Identify which cell holds the provided text, then report its (x, y) central coordinate. 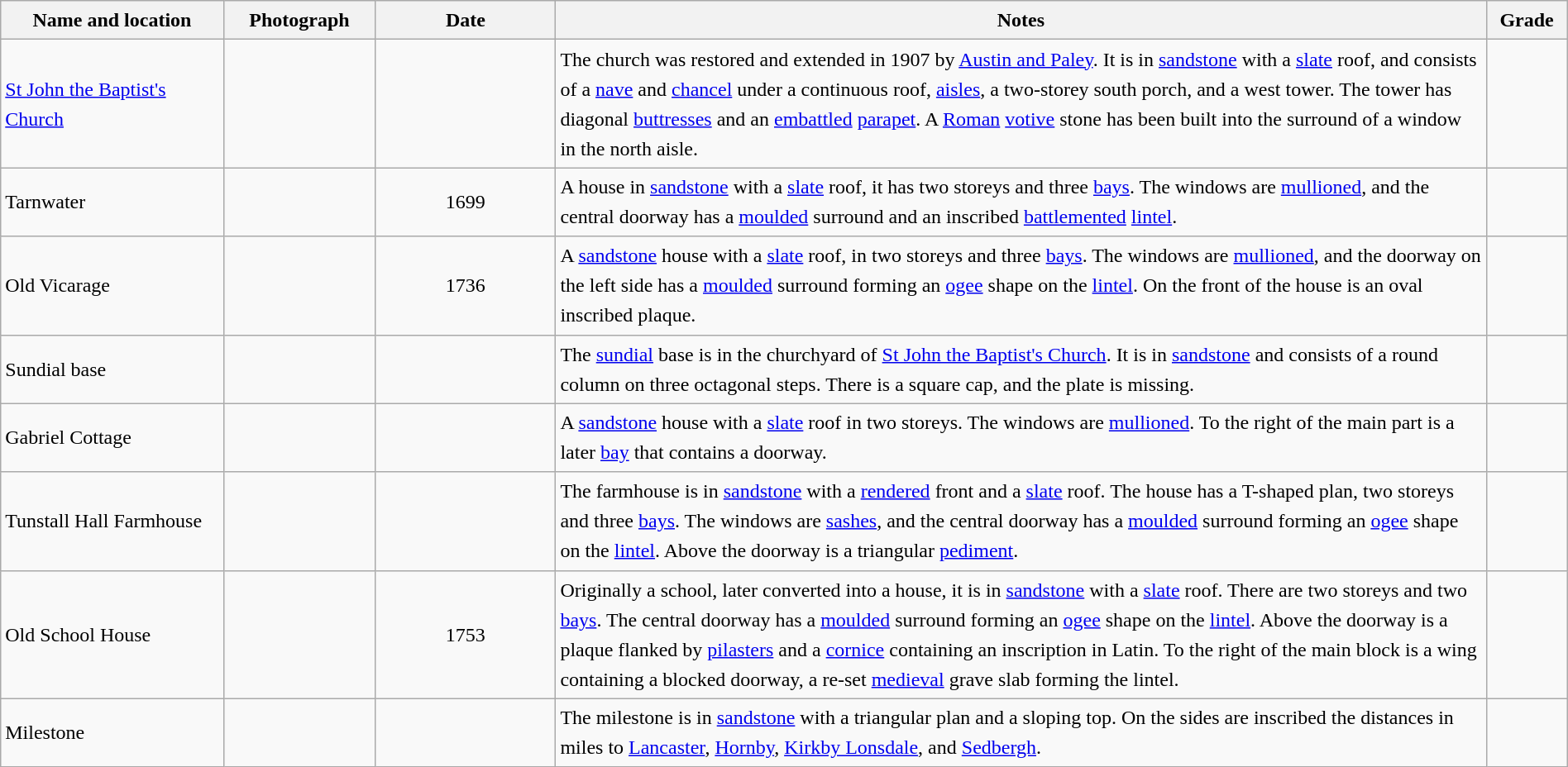
Tarnwater (112, 202)
1753 (466, 635)
1736 (466, 286)
1699 (466, 202)
Gabriel Cottage (112, 438)
Notes (1021, 20)
Milestone (112, 732)
Photograph (299, 20)
Sundial base (112, 369)
Date (466, 20)
Name and location (112, 20)
Tunstall Hall Farmhouse (112, 521)
St John the Baptist's Church (112, 104)
A sandstone house with a slate roof in two storeys. The windows are mullioned. To the right of the main part is a later bay that contains a doorway. (1021, 438)
Old Vicarage (112, 286)
Grade (1527, 20)
Old School House (112, 635)
